Detect which cell encompasses the target text, then output its (X, Y) center coordinate. 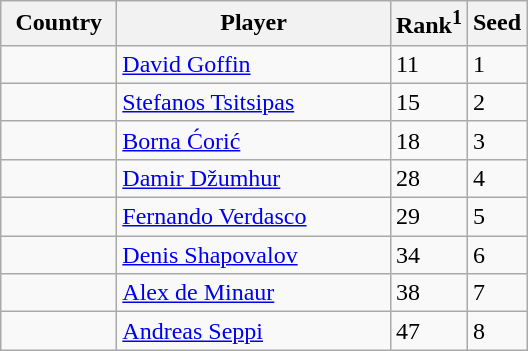
2 (496, 102)
18 (428, 140)
34 (428, 255)
15 (428, 102)
4 (496, 178)
1 (496, 64)
47 (428, 331)
Seed (496, 24)
8 (496, 331)
Damir Džumhur (254, 178)
Rank1 (428, 24)
11 (428, 64)
5 (496, 217)
Andreas Seppi (254, 331)
Alex de Minaur (254, 293)
Denis Shapovalov (254, 255)
6 (496, 255)
Borna Ćorić (254, 140)
38 (428, 293)
28 (428, 178)
7 (496, 293)
3 (496, 140)
Fernando Verdasco (254, 217)
Country (59, 24)
29 (428, 217)
Player (254, 24)
David Goffin (254, 64)
Stefanos Tsitsipas (254, 102)
